Pinpoint the cell where the given text exists, returning its [x, y] midpoint coordinate. 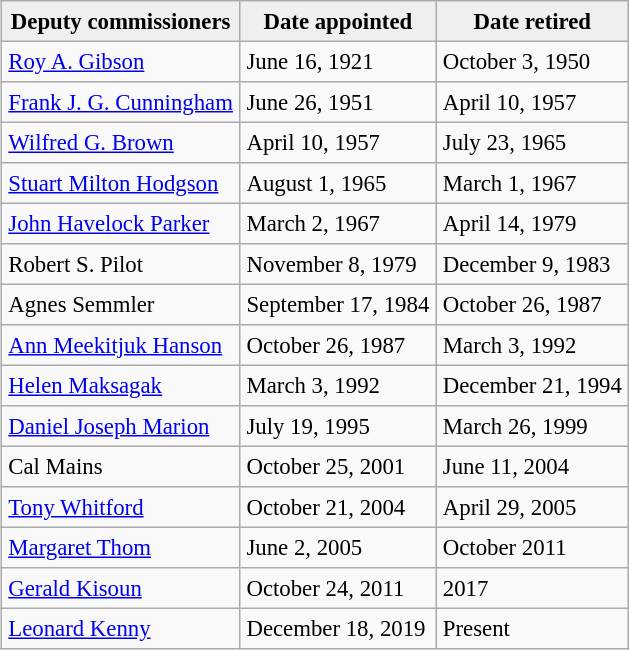
September 17, 1984 [338, 304]
October 24, 2011 [338, 588]
April 29, 2005 [532, 507]
October 25, 2001 [338, 466]
August 1, 1965 [338, 183]
Leonard Kenny [121, 628]
November 8, 1979 [338, 264]
October 3, 1950 [532, 61]
December 9, 1983 [532, 264]
Margaret Thom [121, 547]
2017 [532, 588]
Date retired [532, 21]
Deputy commissioners [121, 21]
December 21, 1994 [532, 385]
Agnes Semmler [121, 304]
March 26, 1999 [532, 426]
Present [532, 628]
John Havelock Parker [121, 223]
June 16, 1921 [338, 61]
Helen Maksagak [121, 385]
June 11, 2004 [532, 466]
Wilfred G. Brown [121, 142]
June 2, 2005 [338, 547]
Frank J. G. Cunningham [121, 102]
December 18, 2019 [338, 628]
March 2, 1967 [338, 223]
Stuart Milton Hodgson [121, 183]
October 21, 2004 [338, 507]
Date appointed [338, 21]
Ann Meekitjuk Hanson [121, 345]
March 1, 1967 [532, 183]
Roy A. Gibson [121, 61]
Gerald Kisoun [121, 588]
July 19, 1995 [338, 426]
Cal Mains [121, 466]
Tony Whitford [121, 507]
October 2011 [532, 547]
July 23, 1965 [532, 142]
Robert S. Pilot [121, 264]
Daniel Joseph Marion [121, 426]
June 26, 1951 [338, 102]
April 14, 1979 [532, 223]
